Extract the [X, Y] coordinate from the center of the cell holding the provided text.  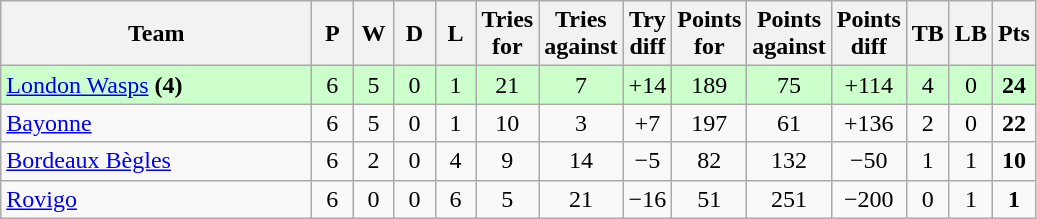
TB [928, 34]
Rovigo [156, 199]
D [414, 34]
51 [710, 199]
London Wasps (4) [156, 85]
61 [789, 123]
Pts [1014, 34]
W [374, 34]
22 [1014, 123]
Bayonne [156, 123]
−50 [868, 161]
Bordeaux Bègles [156, 161]
75 [789, 85]
14 [581, 161]
Points against [789, 34]
−5 [648, 161]
Points for [710, 34]
24 [1014, 85]
197 [710, 123]
+136 [868, 123]
Try diff [648, 34]
L [456, 34]
251 [789, 199]
132 [789, 161]
LB [970, 34]
189 [710, 85]
P [332, 34]
+7 [648, 123]
−200 [868, 199]
Tries against [581, 34]
−16 [648, 199]
+14 [648, 85]
Team [156, 34]
9 [508, 161]
82 [710, 161]
3 [581, 123]
+114 [868, 85]
7 [581, 85]
Tries for [508, 34]
Points diff [868, 34]
